Pinpoint the cell where the given text exists, returning its (X, Y) midpoint coordinate. 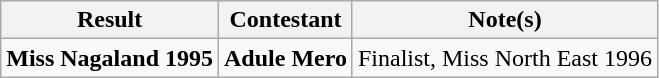
Finalist, Miss North East 1996 (504, 58)
Note(s) (504, 20)
Adule Mero (286, 58)
Result (110, 20)
Contestant (286, 20)
Miss Nagaland 1995 (110, 58)
